Pinpoint the cell where the given text exists, returning its (X, Y) midpoint coordinate. 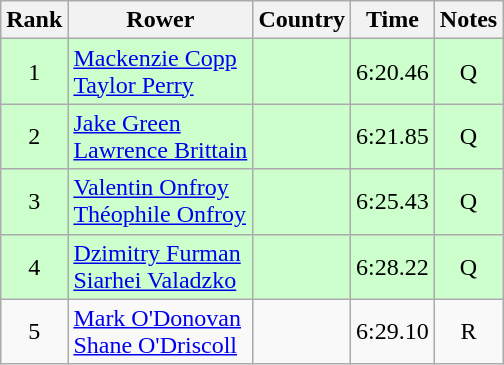
Jake GreenLawrence Brittain (160, 136)
3 (34, 202)
Mackenzie CoppTaylor Perry (160, 72)
Notes (468, 20)
Rower (160, 20)
5 (34, 332)
4 (34, 266)
Valentin OnfroyThéophile Onfroy (160, 202)
Rank (34, 20)
Mark O'DonovanShane O'Driscoll (160, 332)
6:28.22 (393, 266)
2 (34, 136)
6:25.43 (393, 202)
Time (393, 20)
1 (34, 72)
6:20.46 (393, 72)
Country (302, 20)
6:21.85 (393, 136)
R (468, 332)
6:29.10 (393, 332)
Dzimitry FurmanSiarhei Valadzko (160, 266)
